Provide the (X, Y) coordinate of the cell's center where the given text is located.  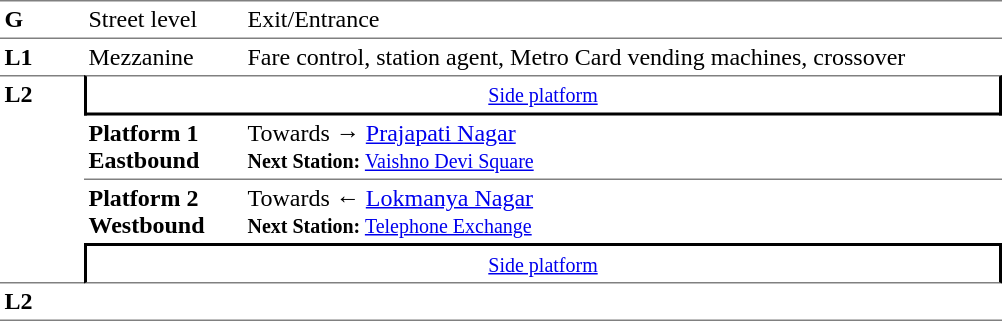
Mezzanine (164, 57)
L2 (42, 179)
Street level (164, 20)
Towards → Prajapati NagarNext Station: Vaishno Devi Square (622, 148)
Fare control, station agent, Metro Card vending machines, crossover (622, 57)
Exit/Entrance (622, 20)
G (42, 20)
Towards ← Lokmanya NagarNext Station: Telephone Exchange (622, 212)
Platform 2Westbound (164, 212)
Platform 1Eastbound (164, 148)
L1 (42, 57)
